Capture the cell that displays the provided text and extract its (x, y) central coordinate. 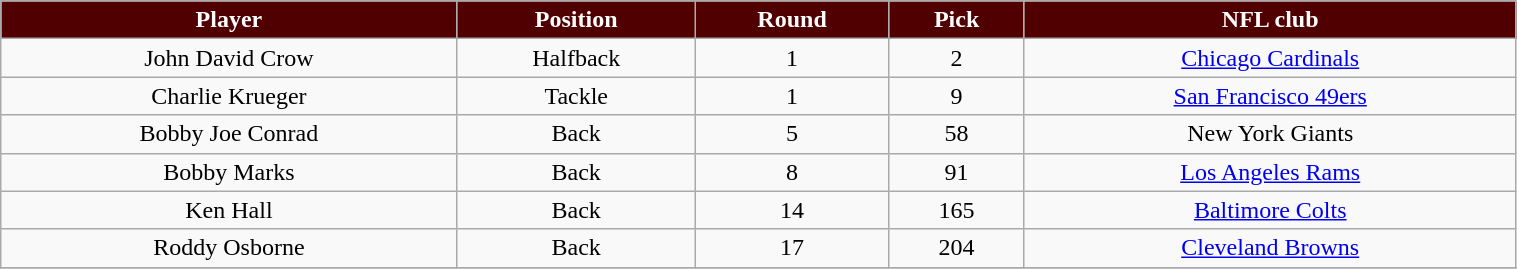
Charlie Krueger (229, 96)
Ken Hall (229, 210)
91 (957, 172)
Cleveland Browns (1270, 248)
NFL club (1270, 20)
14 (792, 210)
Halfback (576, 58)
Bobby Marks (229, 172)
8 (792, 172)
5 (792, 134)
Baltimore Colts (1270, 210)
New York Giants (1270, 134)
Roddy Osborne (229, 248)
58 (957, 134)
San Francisco 49ers (1270, 96)
John David Crow (229, 58)
Los Angeles Rams (1270, 172)
Position (576, 20)
Player (229, 20)
Chicago Cardinals (1270, 58)
Bobby Joe Conrad (229, 134)
Pick (957, 20)
165 (957, 210)
17 (792, 248)
Round (792, 20)
204 (957, 248)
Tackle (576, 96)
2 (957, 58)
9 (957, 96)
